Determine the [x, y] coordinate at the center of the cell enclosing the given text.  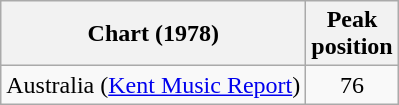
76 [352, 85]
Chart (1978) [154, 34]
Peakposition [352, 34]
Australia (Kent Music Report) [154, 85]
